Detect which cell encompasses the target text, then output its [x, y] center coordinate. 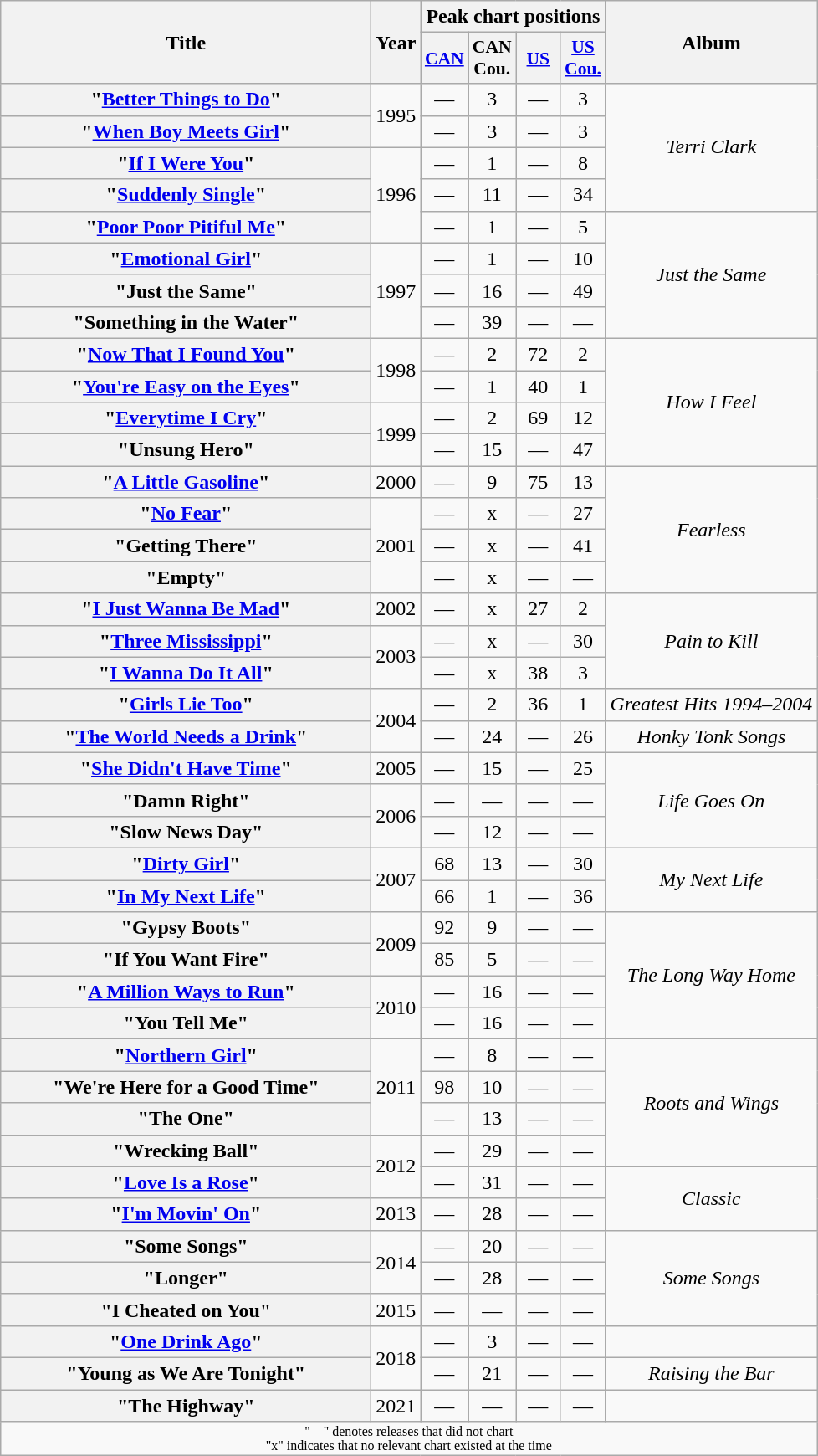
2007 [396, 879]
Some Songs [711, 1278]
"No Fear" [186, 514]
"Three Mississippi" [186, 641]
1996 [396, 195]
"You Tell Me" [186, 1023]
47 [583, 450]
Just the Same [711, 274]
68 [445, 864]
"Damn Right" [186, 800]
"Love Is a Rose" [186, 1182]
US [539, 59]
72 [539, 354]
2002 [396, 609]
69 [539, 418]
"I Wanna Do It All" [186, 673]
1995 [396, 115]
"The Highway" [186, 1405]
"Young as We Are Tonight" [186, 1373]
39 [492, 322]
38 [539, 673]
"Unsung Hero" [186, 450]
"—" denotes releases that did not chart"x" indicates that no relevant chart existed at the time [409, 1439]
"Slow News Day" [186, 832]
21 [492, 1373]
"Something in the Water" [186, 322]
CANCou. [492, 59]
2014 [396, 1262]
"The World Needs a Drink" [186, 736]
24 [492, 736]
"She Didn't Have Time" [186, 768]
2013 [396, 1214]
CAN [445, 59]
Raising the Bar [711, 1373]
2021 [396, 1405]
2004 [396, 720]
40 [539, 386]
Classic [711, 1198]
"I Just Wanna Be Mad" [186, 609]
1997 [396, 290]
Peak chart positions [514, 17]
Title [186, 42]
"Some Songs" [186, 1246]
1999 [396, 434]
31 [492, 1182]
"Everytime I Cry" [186, 418]
2018 [396, 1357]
"The One" [186, 1119]
1998 [396, 370]
"In My Next Life" [186, 896]
"Gypsy Boots" [186, 928]
"A Million Ways to Run" [186, 992]
34 [583, 195]
My Next Life [711, 879]
2012 [396, 1166]
"Better Things to Do" [186, 100]
"Wrecking Ball" [186, 1151]
92 [445, 928]
"When Boy Meets Girl" [186, 131]
"A Little Gasoline" [186, 482]
"If I Were You" [186, 163]
66 [445, 896]
11 [492, 195]
"Dirty Girl" [186, 864]
"Northern Girl" [186, 1055]
98 [445, 1087]
2011 [396, 1087]
"Girls Lie Too" [186, 705]
2015 [396, 1310]
"Now That I Found You" [186, 354]
"Just the Same" [186, 290]
26 [583, 736]
Life Goes On [711, 800]
"If You Want Fire" [186, 960]
2009 [396, 944]
How I Feel [711, 402]
Pain to Kill [711, 641]
"I Cheated on You" [186, 1310]
85 [445, 960]
The Long Way Home [711, 976]
"Getting There" [186, 546]
"I'm Movin' On" [186, 1214]
49 [583, 290]
"Poor Poor Pitiful Me" [186, 227]
Terri Clark [711, 147]
75 [539, 482]
Year [396, 42]
Fearless [711, 530]
USCou. [583, 59]
2010 [396, 1007]
Honky Tonk Songs [711, 736]
20 [492, 1246]
"You're Easy on the Eyes" [186, 386]
2000 [396, 482]
"Emotional Girl" [186, 259]
"Suddenly Single" [186, 195]
2005 [396, 768]
2001 [396, 546]
41 [583, 546]
"We're Here for a Good Time" [186, 1087]
"Empty" [186, 577]
25 [583, 768]
Greatest Hits 1994–2004 [711, 705]
"Longer" [186, 1278]
2006 [396, 816]
29 [492, 1151]
Roots and Wings [711, 1103]
2003 [396, 657]
Album [711, 42]
"One Drink Ago" [186, 1341]
